Locate the cell with the specified text and output its [x, y] center coordinate. 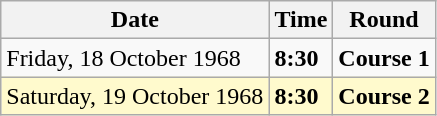
Friday, 18 October 1968 [135, 58]
Course 2 [384, 96]
Date [135, 20]
Round [384, 20]
Course 1 [384, 58]
Time [301, 20]
Saturday, 19 October 1968 [135, 96]
